From the cell containing the given text, extract its center point as [x, y] coordinate. 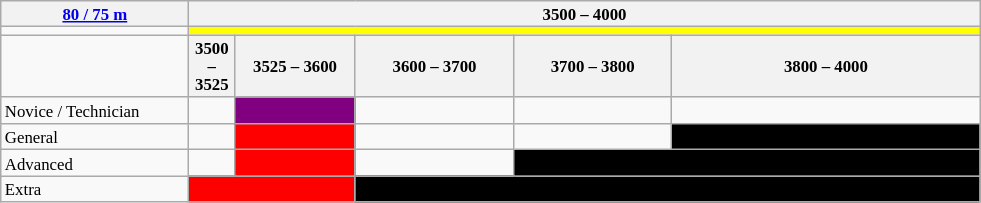
General [95, 137]
3500 – 3525 [212, 66]
Extra [95, 189]
3525 – 3600 [296, 66]
3600 – 3700 [434, 66]
80 / 75 m [95, 14]
Novice / Technician [95, 111]
3800 – 4000 [826, 66]
3700 – 3800 [593, 66]
Advanced [95, 163]
3500 – 4000 [584, 14]
